Detect which cell encompasses the target text, then output its (x, y) center coordinate. 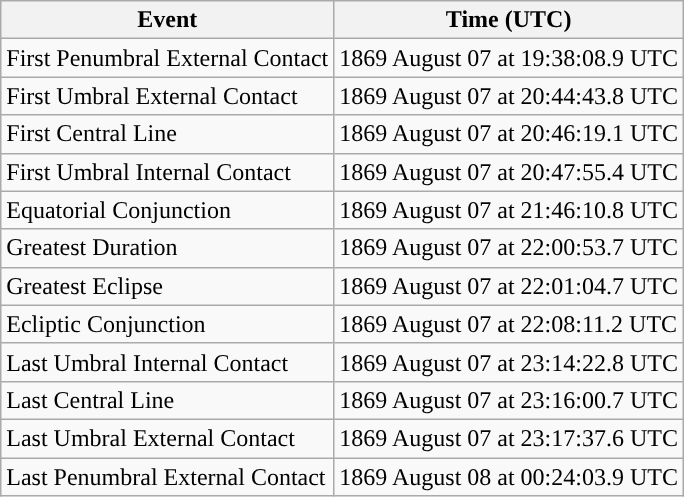
1869 August 07 at 22:01:04.7 UTC (509, 286)
1869 August 07 at 22:00:53.7 UTC (509, 248)
1869 August 07 at 20:46:19.1 UTC (509, 134)
Equatorial Conjunction (168, 210)
First Penumbral External Contact (168, 58)
Time (UTC) (509, 20)
Last Central Line (168, 400)
Event (168, 20)
Last Umbral External Contact (168, 438)
1869 August 08 at 00:24:03.9 UTC (509, 477)
Greatest Duration (168, 248)
Ecliptic Conjunction (168, 324)
1869 August 07 at 22:08:11.2 UTC (509, 324)
First Umbral Internal Contact (168, 172)
1869 August 07 at 20:47:55.4 UTC (509, 172)
Last Umbral Internal Contact (168, 362)
Last Penumbral External Contact (168, 477)
Greatest Eclipse (168, 286)
First Central Line (168, 134)
1869 August 07 at 20:44:43.8 UTC (509, 96)
1869 August 07 at 19:38:08.9 UTC (509, 58)
1869 August 07 at 23:16:00.7 UTC (509, 400)
1869 August 07 at 21:46:10.8 UTC (509, 210)
1869 August 07 at 23:17:37.6 UTC (509, 438)
First Umbral External Contact (168, 96)
1869 August 07 at 23:14:22.8 UTC (509, 362)
